Provide the [X, Y] coordinate of the cell's center where the given text is located.  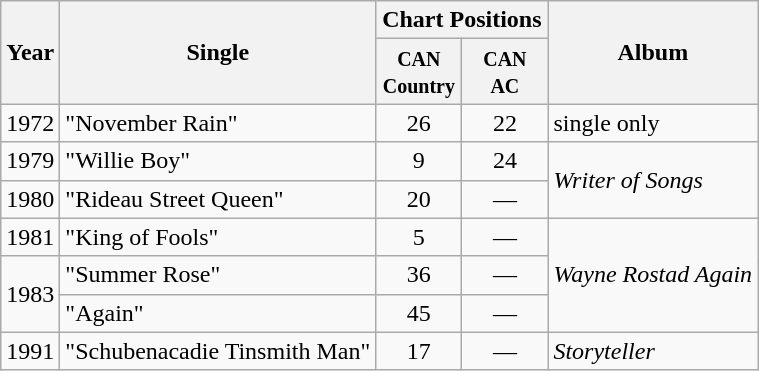
1979 [30, 161]
1981 [30, 237]
26 [419, 123]
1972 [30, 123]
"King of Fools" [218, 237]
"Willie Boy" [218, 161]
45 [419, 313]
"Again" [218, 313]
Storyteller [653, 351]
single only [653, 123]
CAN AC [505, 72]
Chart Positions [462, 20]
9 [419, 161]
CAN Country [419, 72]
20 [419, 199]
22 [505, 123]
Writer of Songs [653, 180]
Year [30, 52]
Album [653, 52]
"Schubenacadie Tinsmith Man" [218, 351]
36 [419, 275]
"Summer Rose" [218, 275]
1991 [30, 351]
"November Rain" [218, 123]
1983 [30, 294]
"Rideau Street Queen" [218, 199]
17 [419, 351]
1980 [30, 199]
Wayne Rostad Again [653, 275]
5 [419, 237]
Single [218, 52]
24 [505, 161]
